Find where the given text appears and provide that cell's center as [x, y] coordinate. 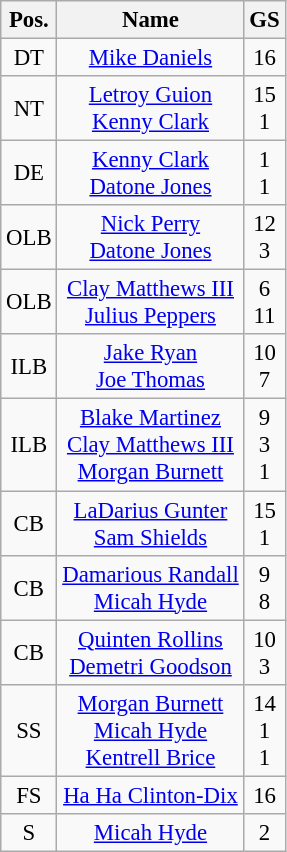
98 [264, 588]
FS [29, 795]
Kenny ClarkDatone Jones [150, 174]
Jake RyanJoe Thomas [150, 366]
Morgan BurnettMicah HydeKentrell Brice [150, 730]
611 [264, 302]
Mike Daniels [150, 58]
DT [29, 58]
SS [29, 730]
Name [150, 20]
Clay Matthews IIIJulius Peppers [150, 302]
107 [264, 366]
Letroy GuionKenny Clark [150, 108]
Damarious RandallMicah Hyde [150, 588]
103 [264, 652]
Blake MartinezClay Matthews IIIMorgan Burnett [150, 445]
NT [29, 108]
123 [264, 238]
1411 [264, 730]
LaDarius GunterSam Shields [150, 524]
931 [264, 445]
11 [264, 174]
Nick PerryDatone Jones [150, 238]
DE [29, 174]
GS [264, 20]
Micah Hyde [150, 833]
Pos. [29, 20]
S [29, 833]
Quinten RollinsDemetri Goodson [150, 652]
Ha Ha Clinton-Dix [150, 795]
2 [264, 833]
